Provide the [X, Y] coordinate of the cell's center where the given text is located.  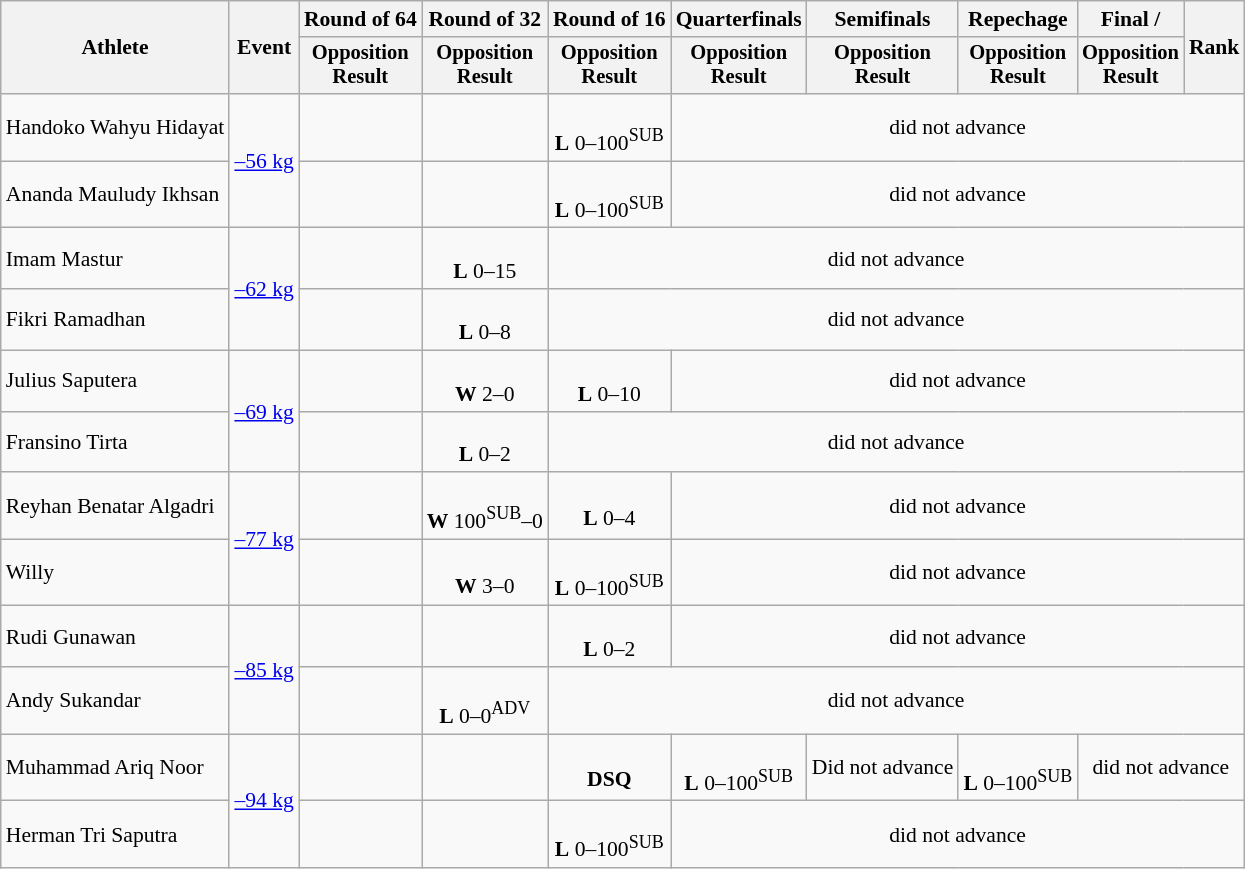
Julius Saputera [116, 380]
W 2–0 [485, 380]
Fikri Ramadhan [116, 320]
Ananda Mauludy Ikhsan [116, 194]
L 0–8 [485, 320]
Event [264, 48]
Willy [116, 572]
Fransino Tirta [116, 442]
–62 kg [264, 289]
Final / [1130, 19]
Repechage [1018, 19]
Rank [1214, 48]
W 3–0 [485, 572]
Andy Sukandar [116, 700]
Reyhan Benatar Algadri [116, 506]
Athlete [116, 48]
Semifinals [883, 19]
Muhammad Ariq Noor [116, 768]
–85 kg [264, 670]
Round of 32 [485, 19]
L 0–4 [610, 506]
–56 kg [264, 161]
Round of 64 [360, 19]
DSQ [610, 768]
–77 kg [264, 540]
Did not advance [883, 768]
W 100SUB–0 [485, 506]
Herman Tri Saputra [116, 834]
L 0–15 [485, 258]
Round of 16 [610, 19]
–69 kg [264, 411]
–94 kg [264, 801]
L 0–10 [610, 380]
L 0–0ADV [485, 700]
Quarterfinals [739, 19]
Rudi Gunawan [116, 636]
Imam Mastur [116, 258]
Handoko Wahyu Hidayat [116, 128]
